Extract the [X, Y] coordinate from the center of the cell holding the provided text.  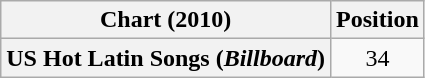
Chart (2010) [166, 20]
34 [378, 58]
Position [378, 20]
US Hot Latin Songs (Billboard) [166, 58]
